Return the [x, y] coordinate for the center point of the cell that contains the specified text.  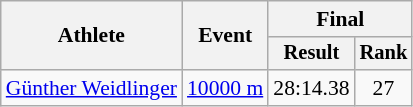
Event [225, 36]
Günther Weidlinger [92, 88]
28:14.38 [311, 88]
Result [311, 54]
10000 m [225, 88]
Rank [384, 54]
Final [340, 19]
Athlete [92, 36]
27 [384, 88]
